Scan for the cell matching the given text and deliver its (x, y) coordinate at center. 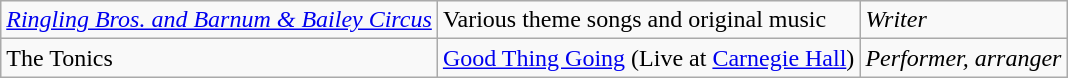
Performer, arranger (964, 58)
Ringling Bros. and Barnum & Bailey Circus (220, 20)
The Tonics (220, 58)
Writer (964, 20)
Various theme songs and original music (648, 20)
Good Thing Going (Live at Carnegie Hall) (648, 58)
